Return the [x, y] coordinate for the center point of the cell that contains the specified text.  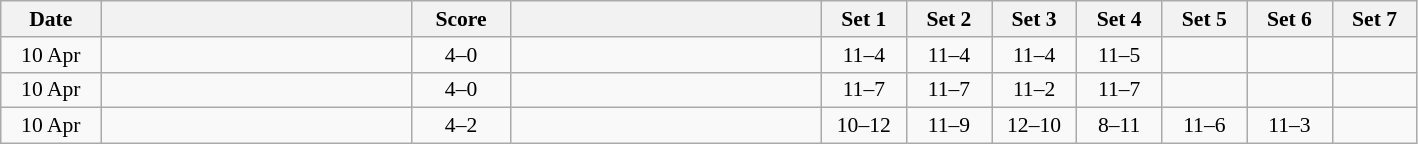
Set 2 [948, 19]
Score [461, 19]
11–9 [948, 126]
Set 6 [1290, 19]
8–11 [1120, 126]
11–3 [1290, 126]
Set 1 [864, 19]
11–2 [1034, 90]
10–12 [864, 126]
12–10 [1034, 126]
Set 7 [1374, 19]
Set 5 [1204, 19]
Set 4 [1120, 19]
4–2 [461, 126]
Set 3 [1034, 19]
11–6 [1204, 126]
Date [51, 19]
11–5 [1120, 55]
